Return the [X, Y] coordinate for the center point of the cell that contains the specified text.  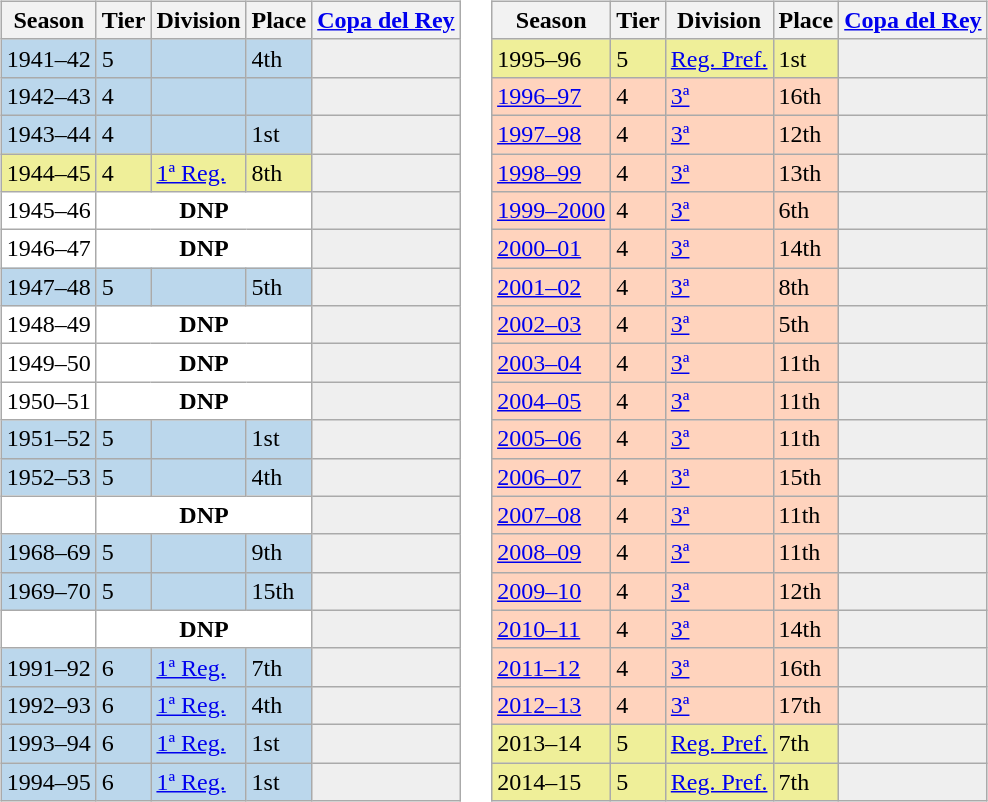
2010–11 [552, 629]
1945–46 [48, 211]
6th [806, 211]
1992–93 [48, 705]
1949–50 [48, 363]
2013–14 [552, 743]
1944–45 [48, 173]
2014–15 [552, 781]
1995–96 [552, 58]
1946–47 [48, 249]
1952–53 [48, 477]
2003–04 [552, 363]
1994–95 [48, 781]
1998–99 [552, 173]
1950–51 [48, 401]
1941–42 [48, 58]
2008–09 [552, 553]
2012–13 [552, 705]
2000–01 [552, 249]
1969–70 [48, 591]
1991–92 [48, 667]
1943–44 [48, 134]
1951–52 [48, 439]
2009–10 [552, 591]
1948–49 [48, 325]
2007–08 [552, 515]
9th [279, 553]
2005–06 [552, 439]
17th [806, 705]
1997–98 [552, 134]
1999–2000 [552, 211]
1942–43 [48, 96]
1947–48 [48, 287]
1968–69 [48, 553]
2011–12 [552, 667]
13th [806, 173]
2001–02 [552, 287]
2006–07 [552, 477]
2002–03 [552, 325]
1993–94 [48, 743]
2004–05 [552, 401]
1996–97 [552, 96]
